Detect which cell encompasses the target text, then output its [X, Y] center coordinate. 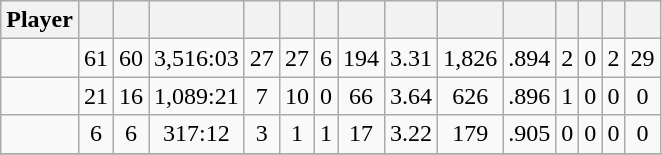
3.31 [412, 58]
66 [362, 96]
.894 [530, 58]
16 [132, 96]
10 [296, 96]
317:12 [197, 134]
17 [362, 134]
21 [96, 96]
1,089:21 [197, 96]
3 [262, 134]
.896 [530, 96]
626 [470, 96]
.905 [530, 134]
3.64 [412, 96]
3.22 [412, 134]
60 [132, 58]
Player [40, 20]
7 [262, 96]
179 [470, 134]
194 [362, 58]
29 [642, 58]
1,826 [470, 58]
3,516:03 [197, 58]
61 [96, 58]
